Output the [x, y] coordinate of the center of the cell containing the given text.  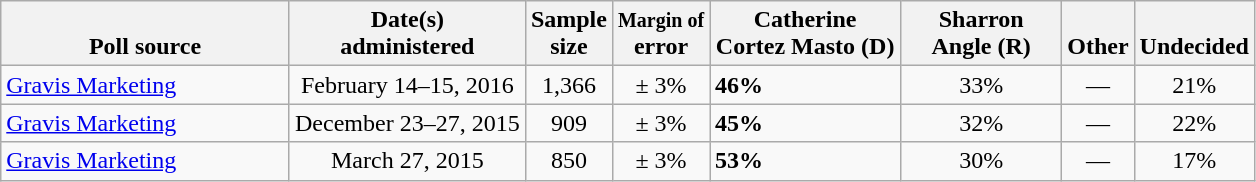
53% [806, 161]
February 14–15, 2016 [407, 85]
17% [1194, 161]
21% [1194, 85]
CatherineCortez Masto (D) [806, 34]
32% [982, 123]
33% [982, 85]
Samplesize [568, 34]
March 27, 2015 [407, 161]
Margin oferror [660, 34]
December 23–27, 2015 [407, 123]
Date(s)administered [407, 34]
30% [982, 161]
45% [806, 123]
1,366 [568, 85]
22% [1194, 123]
Poll source [146, 34]
Undecided [1194, 34]
SharronAngle (R) [982, 34]
850 [568, 161]
909 [568, 123]
Other [1098, 34]
46% [806, 85]
